Identify which cell holds the provided text, then report its [x, y] central coordinate. 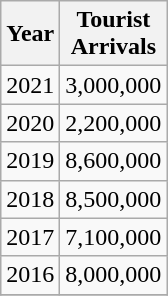
Year [30, 34]
2016 [30, 275]
3,000,000 [114, 85]
2018 [30, 199]
2020 [30, 123]
2019 [30, 161]
7,100,000 [114, 237]
2021 [30, 85]
TouristArrivals [114, 34]
8,000,000 [114, 275]
8,500,000 [114, 199]
8,600,000 [114, 161]
2,200,000 [114, 123]
2017 [30, 237]
